Output the (x, y) coordinate of the center of the cell containing the given text.  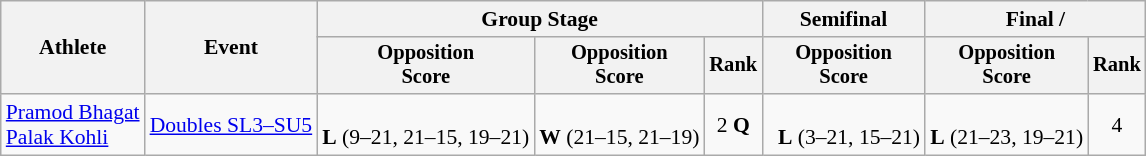
L (21–23, 19–21) (1006, 124)
Event (232, 48)
L (9–21, 21–15, 19–21) (426, 124)
4 (1117, 124)
L (3–21, 15–21) (844, 124)
Pramod BhagatPalak Kohli (73, 124)
Doubles SL3–SU5 (232, 124)
Athlete (73, 48)
Group Stage (540, 19)
2 Q (733, 124)
Semifinal (844, 19)
Final / (1036, 19)
W (21–15, 21–19) (619, 124)
